Locate the cell with the specified text and output its [x, y] center coordinate. 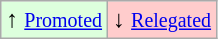
↑ Promoted [54, 20]
↓ Relegated [162, 20]
